Determine the [x, y] coordinate at the center of the cell enclosing the given text.  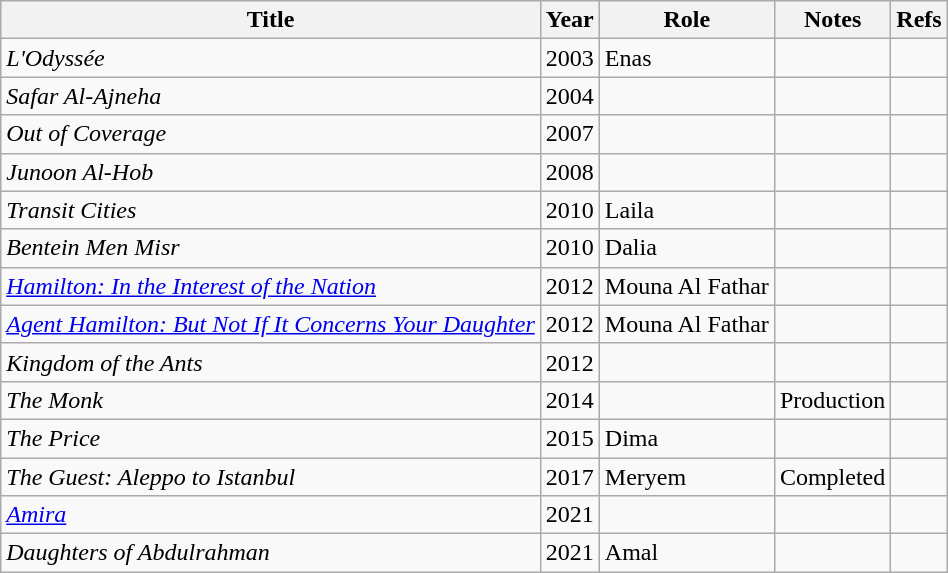
2003 [570, 58]
Transit Cities [271, 210]
2017 [570, 477]
2015 [570, 438]
L'Odyssée [271, 58]
Enas [686, 58]
Amira [271, 515]
The Monk [271, 400]
Daughters of Abdulrahman [271, 553]
Production [832, 400]
Bentein Men Misr [271, 248]
Amal [686, 553]
Title [271, 20]
The Price [271, 438]
Laila [686, 210]
Agent Hamilton: But Not If It Concerns Your Daughter [271, 324]
Completed [832, 477]
Notes [832, 20]
Role [686, 20]
Meryem [686, 477]
2014 [570, 400]
Year [570, 20]
2004 [570, 96]
Junoon Al-Hob [271, 172]
Refs [919, 20]
The Guest: Aleppo to Istanbul [271, 477]
Kingdom of the Ants [271, 362]
Dima [686, 438]
Safar Al-Ajneha [271, 96]
Dalia [686, 248]
Hamilton: In the Interest of the Nation [271, 286]
Out of Coverage [271, 134]
2007 [570, 134]
2008 [570, 172]
